Provide the [X, Y] coordinate of the cell's center where the given text is located.  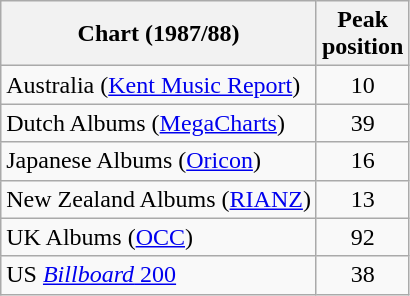
16 [362, 161]
10 [362, 85]
New Zealand Albums (RIANZ) [159, 199]
Peakposition [362, 34]
US Billboard 200 [159, 275]
UK Albums (OCC) [159, 237]
Dutch Albums (MegaCharts) [159, 123]
38 [362, 275]
13 [362, 199]
92 [362, 237]
Chart (1987/88) [159, 34]
Australia (Kent Music Report) [159, 85]
39 [362, 123]
Japanese Albums (Oricon) [159, 161]
